Find where the given text appears and provide that cell's center as (X, Y) coordinate. 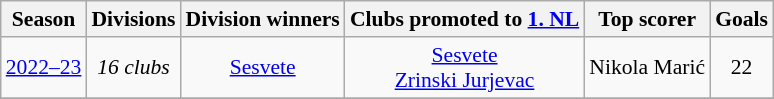
16 clubs (133, 68)
Sesvete (263, 68)
22 (742, 68)
2022–23 (44, 68)
Season (44, 19)
Sesvete Zrinski Jurjevac (464, 68)
Division winners (263, 19)
Clubs promoted to 1. NL (464, 19)
Goals (742, 19)
Divisions (133, 19)
Nikola Marić (647, 68)
Top scorer (647, 19)
